Determine the [X, Y] coordinate at the center of the cell enclosing the given text.  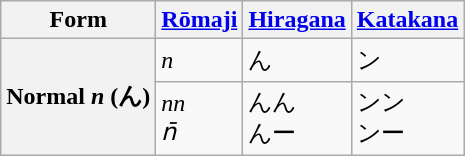
Rōmaji [200, 20]
ん [297, 60]
Form [78, 20]
n [200, 60]
ンンンー [407, 118]
Katakana [407, 20]
ン [407, 60]
んんんー [297, 118]
Normal n (ん) [78, 98]
Hiragana [297, 20]
nnn̄ [200, 118]
